Detect which cell encompasses the target text, then output its (X, Y) center coordinate. 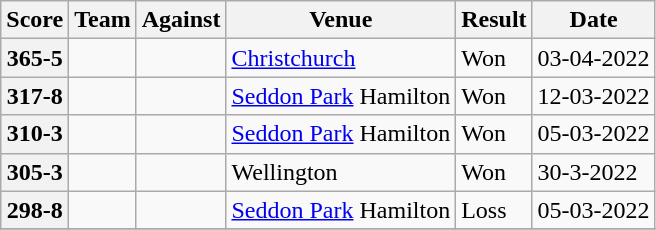
12-03-2022 (594, 96)
Christchurch (341, 58)
305-3 (35, 172)
Against (181, 20)
Result (494, 20)
Loss (494, 210)
310-3 (35, 134)
317-8 (35, 96)
03-04-2022 (594, 58)
Score (35, 20)
30-3-2022 (594, 172)
365-5 (35, 58)
298-8 (35, 210)
Date (594, 20)
Wellington (341, 172)
Venue (341, 20)
Team (103, 20)
